Determine the (X, Y) coordinate at the center of the cell enclosing the given text.  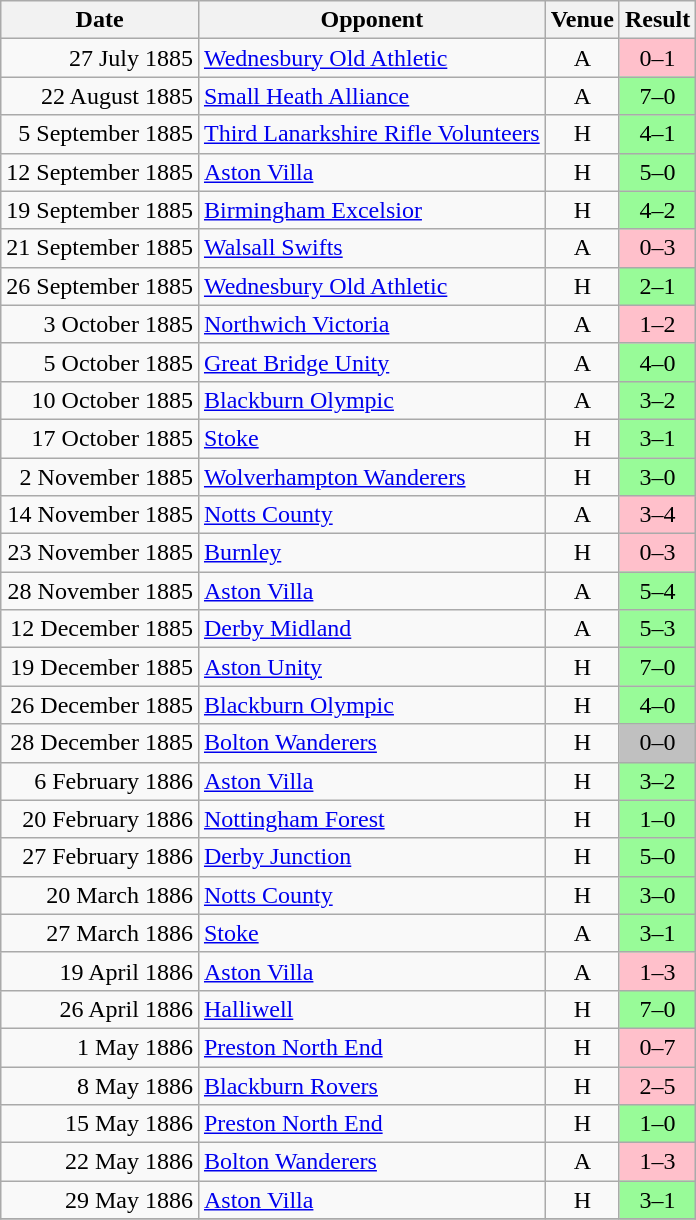
19 September 1885 (100, 210)
3 October 1885 (100, 324)
15 May 1886 (100, 1124)
2–1 (657, 286)
1 May 1886 (100, 1047)
29 May 1886 (100, 1200)
2–5 (657, 1085)
Blackburn Rovers (372, 1085)
0–0 (657, 743)
12 September 1885 (100, 172)
Result (657, 20)
6 February 1886 (100, 781)
27 February 1886 (100, 857)
0–7 (657, 1047)
19 April 1886 (100, 971)
Halliwell (372, 1009)
26 December 1885 (100, 705)
2 November 1885 (100, 477)
14 November 1885 (100, 515)
Third Lanarkshire Rifle Volunteers (372, 134)
Derby Junction (372, 857)
Nottingham Forest (372, 819)
5–4 (657, 591)
28 November 1885 (100, 591)
26 April 1886 (100, 1009)
20 March 1886 (100, 895)
0–1 (657, 58)
27 March 1886 (100, 933)
Small Heath Alliance (372, 96)
26 September 1885 (100, 286)
10 October 1885 (100, 400)
Walsall Swifts (372, 248)
17 October 1885 (100, 438)
4–1 (657, 134)
12 December 1885 (100, 629)
4–2 (657, 210)
22 May 1886 (100, 1162)
5 September 1885 (100, 134)
Venue (582, 20)
Opponent (372, 20)
5–3 (657, 629)
1–2 (657, 324)
Great Bridge Unity (372, 362)
Burnley (372, 553)
27 July 1885 (100, 58)
Date (100, 20)
23 November 1885 (100, 553)
19 December 1885 (100, 667)
21 September 1885 (100, 248)
Birmingham Excelsior (372, 210)
Aston Unity (372, 667)
3–4 (657, 515)
28 December 1885 (100, 743)
20 February 1886 (100, 819)
5 October 1885 (100, 362)
Derby Midland (372, 629)
8 May 1886 (100, 1085)
22 August 1885 (100, 96)
Wolverhampton Wanderers (372, 477)
Northwich Victoria (372, 324)
